Extract the [x, y] coordinate from the center of the cell holding the provided text.  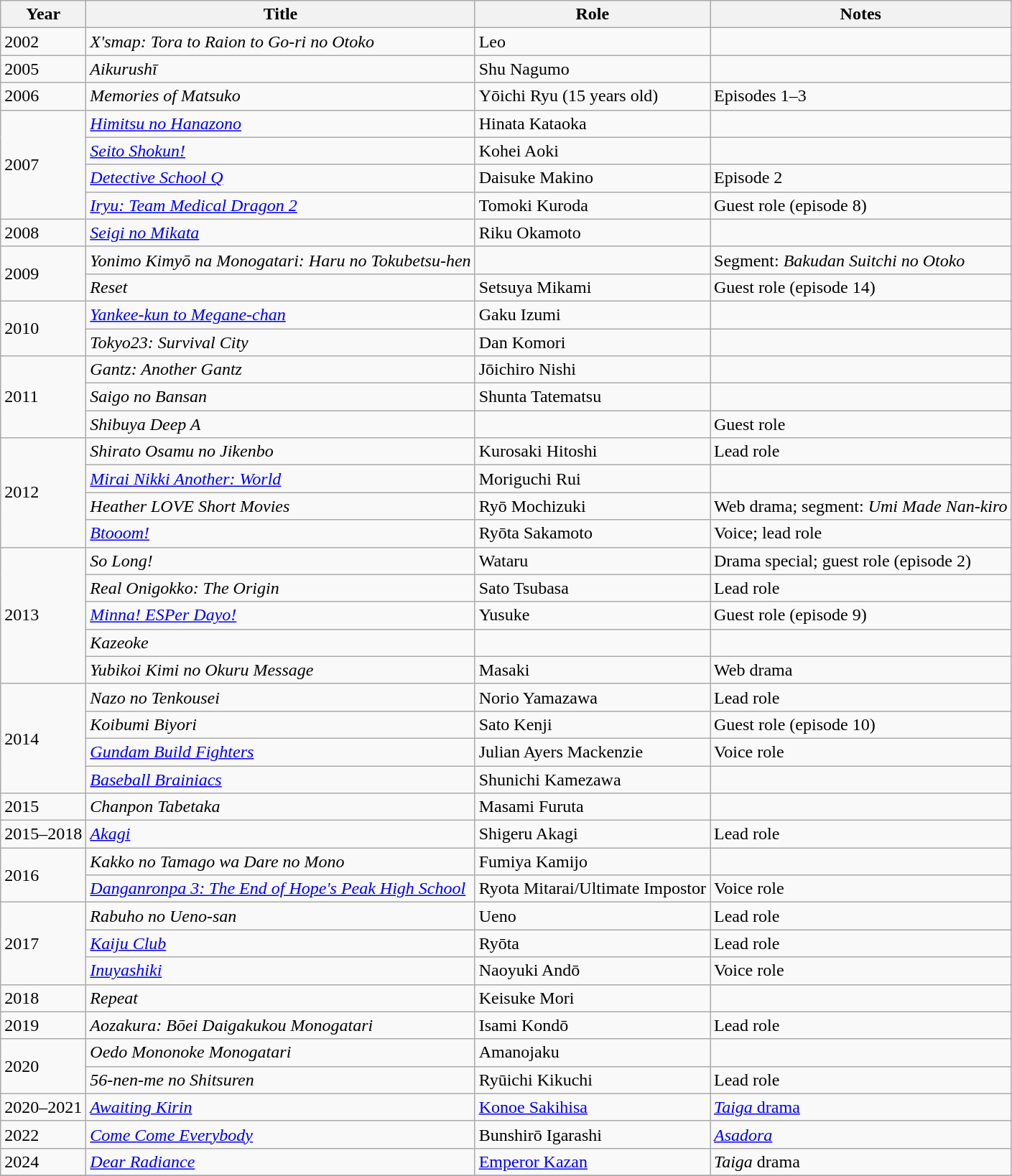
Setsuya Mikami [592, 287]
Yubikoi Kimi no Okuru Message [280, 670]
2022 [43, 1134]
Guest role [860, 424]
2008 [43, 233]
Ryota Mitarai/Ultimate Impostor [592, 889]
Koibumi Biyori [280, 724]
Shunta Tatematsu [592, 397]
Riku Okamoto [592, 233]
Wataru [592, 561]
Guest role (episode 8) [860, 205]
Baseball Brainiacs [280, 779]
Yōichi Ryu (15 years old) [592, 96]
Isami Kondō [592, 1025]
Guest role (episode 10) [860, 724]
X'smap: Tora to Raion to Go-ri no Otoko [280, 42]
Rabuho no Ueno-san [280, 916]
Iryu: Team Medical Dragon 2 [280, 205]
Moriguchi Rui [592, 479]
Ryōta [592, 943]
Detective School Q [280, 178]
Himitsu no Hanazono [280, 123]
Konoe Sakihisa [592, 1107]
2014 [43, 738]
Chanpon Tabetaka [280, 807]
Norio Yamazawa [592, 697]
Inuyashiki [280, 971]
Dear Radiance [280, 1162]
Come Come Everybody [280, 1134]
2013 [43, 615]
Jōichiro Nishi [592, 370]
Memories of Matsuko [280, 96]
2011 [43, 397]
2010 [43, 328]
2006 [43, 96]
Leo [592, 42]
Fumiya Kamijo [592, 862]
Seito Shokun! [280, 151]
Title [280, 14]
2012 [43, 493]
Kazeoke [280, 643]
Voice; lead role [860, 533]
Dan Komori [592, 342]
So Long! [280, 561]
Guest role (episode 14) [860, 287]
Heather LOVE Short Movies [280, 506]
Guest role (episode 9) [860, 615]
2009 [43, 274]
Masaki [592, 670]
Mirai Nikki Another: World [280, 479]
Btooom! [280, 533]
Drama special; guest role (episode 2) [860, 561]
Web drama [860, 670]
2005 [43, 69]
Shirato Osamu no Jikenbo [280, 452]
2024 [43, 1162]
2019 [43, 1025]
Shu Nagumo [592, 69]
Yusuke [592, 615]
Episodes 1–3 [860, 96]
Kohei Aoki [592, 151]
Gundam Build Fighters [280, 752]
Aozakura: Bōei Daigakukou Monogatari [280, 1025]
Julian Ayers Mackenzie [592, 752]
Aikurushī [280, 69]
2020 [43, 1066]
Keisuke Mori [592, 998]
Segment: Bakudan Suitchi no Otoko [860, 260]
Yankee-kun to Megane-chan [280, 314]
Naoyuki Andō [592, 971]
Daisuke Makino [592, 178]
Repeat [280, 998]
2020–2021 [43, 1107]
Bunshirō Igarashi [592, 1134]
Kakko no Tamago wa Dare no Mono [280, 862]
Shunichi Kamezawa [592, 779]
Ryō Mochizuki [592, 506]
Year [43, 14]
Real Onigokko: The Origin [280, 588]
Oedo Mononoke Monogatari [280, 1053]
Saigo no Bansan [280, 397]
2007 [43, 164]
Asadora [860, 1134]
Sato Kenji [592, 724]
2002 [43, 42]
Ryōta Sakamoto [592, 533]
2018 [43, 998]
Kaiju Club [280, 943]
Hinata Kataoka [592, 123]
2015–2018 [43, 834]
Shibuya Deep A [280, 424]
Episode 2 [860, 178]
Web drama; segment: Umi Made Nan-kiro [860, 506]
56-nen-me no Shitsuren [280, 1080]
Ueno [592, 916]
Minna! ESPer Dayo! [280, 615]
Emperor Kazan [592, 1162]
Masami Furuta [592, 807]
Role [592, 14]
Kurosaki Hitoshi [592, 452]
Seigi no Mikata [280, 233]
Nazo no Tenkousei [280, 697]
Amanojaku [592, 1053]
Reset [280, 287]
Sato Tsubasa [592, 588]
Akagi [280, 834]
Awaiting Kirin [280, 1107]
Ryūichi Kikuchi [592, 1080]
2016 [43, 875]
2017 [43, 943]
Tokyo23: Survival City [280, 342]
Yonimo Kimyō na Monogatari: Haru no Tokubetsu-hen [280, 260]
Notes [860, 14]
Tomoki Kuroda [592, 205]
Danganronpa 3: The End of Hope's Peak High School [280, 889]
Gantz: Another Gantz [280, 370]
2015 [43, 807]
Gaku Izumi [592, 314]
Shigeru Akagi [592, 834]
